Pinpoint the cell where the given text exists, returning its [x, y] midpoint coordinate. 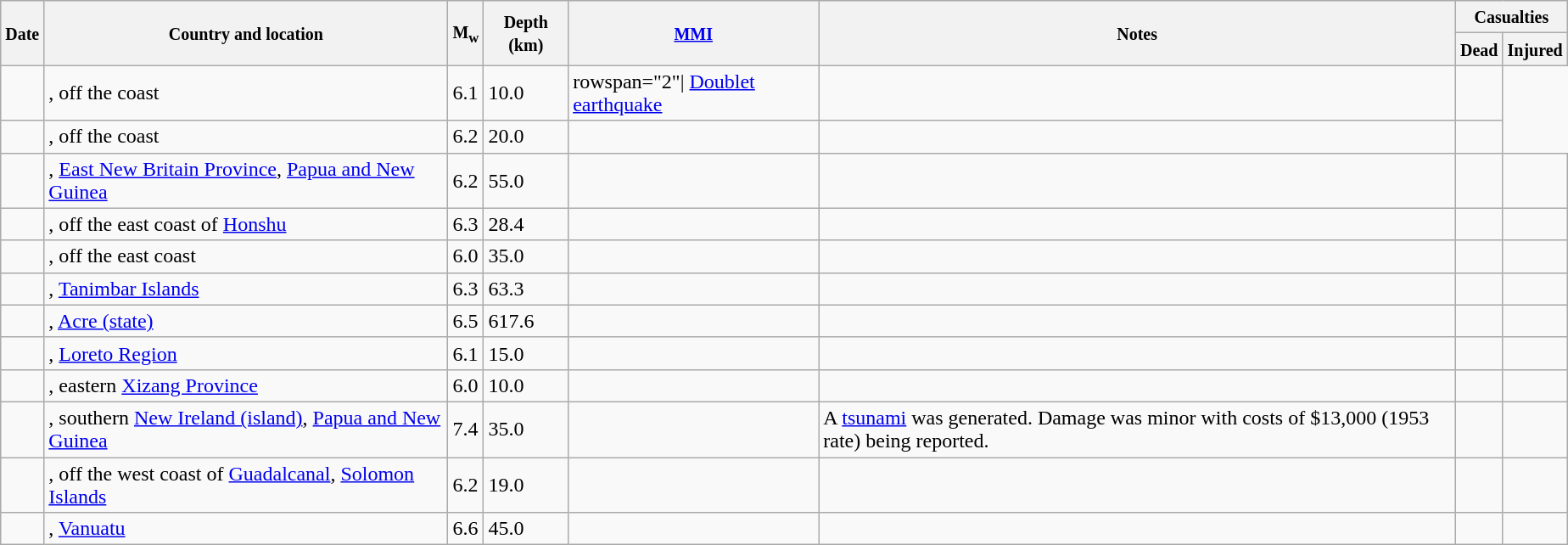
, Tanimbar Islands [246, 289]
28.4 [526, 224]
63.3 [526, 289]
6.5 [466, 321]
, southern New Ireland (island), Papua and New Guinea [246, 430]
20.0 [526, 137]
617.6 [526, 321]
rowspan="2"| Doublet earthquake [694, 93]
45.0 [526, 529]
, Acre (state) [246, 321]
6.6 [466, 529]
Notes [1137, 33]
Injured [1535, 49]
, Loreto Region [246, 353]
, off the east coast of Honshu [246, 224]
15.0 [526, 353]
Mw [466, 33]
, eastern Xizang Province [246, 385]
7.4 [466, 430]
A tsunami was generated. Damage was minor with costs of $13,000 (1953 rate) being reported. [1137, 430]
, Vanuatu [246, 529]
55.0 [526, 180]
Date [22, 33]
19.0 [526, 484]
, East New Britain Province, Papua and New Guinea [246, 180]
Depth (km) [526, 33]
, off the east coast [246, 256]
Casualties [1511, 17]
Country and location [246, 33]
, off the west coast of Guadalcanal, Solomon Islands [246, 484]
MMI [694, 33]
Dead [1479, 49]
